Search for the cell housing the specified text and yield its [x, y] center coordinate. 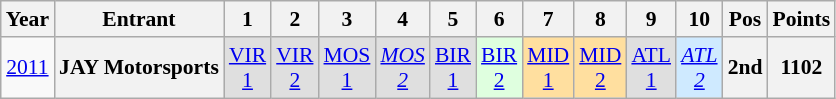
MID1 [548, 68]
1 [248, 19]
8 [600, 19]
Entrant [139, 19]
10 [700, 19]
9 [651, 19]
1102 [802, 68]
MID2 [600, 68]
Points [802, 19]
MOS1 [346, 68]
6 [499, 19]
Pos [746, 19]
4 [402, 19]
BIR1 [453, 68]
3 [346, 19]
5 [453, 19]
Year [28, 19]
VIR2 [294, 68]
2 [294, 19]
7 [548, 19]
VIR1 [248, 68]
BIR2 [499, 68]
MOS2 [402, 68]
ATL2 [700, 68]
2nd [746, 68]
2011 [28, 68]
JAY Motorsports [139, 68]
ATL1 [651, 68]
